Locate the cell with the specified text and output its (X, Y) center coordinate. 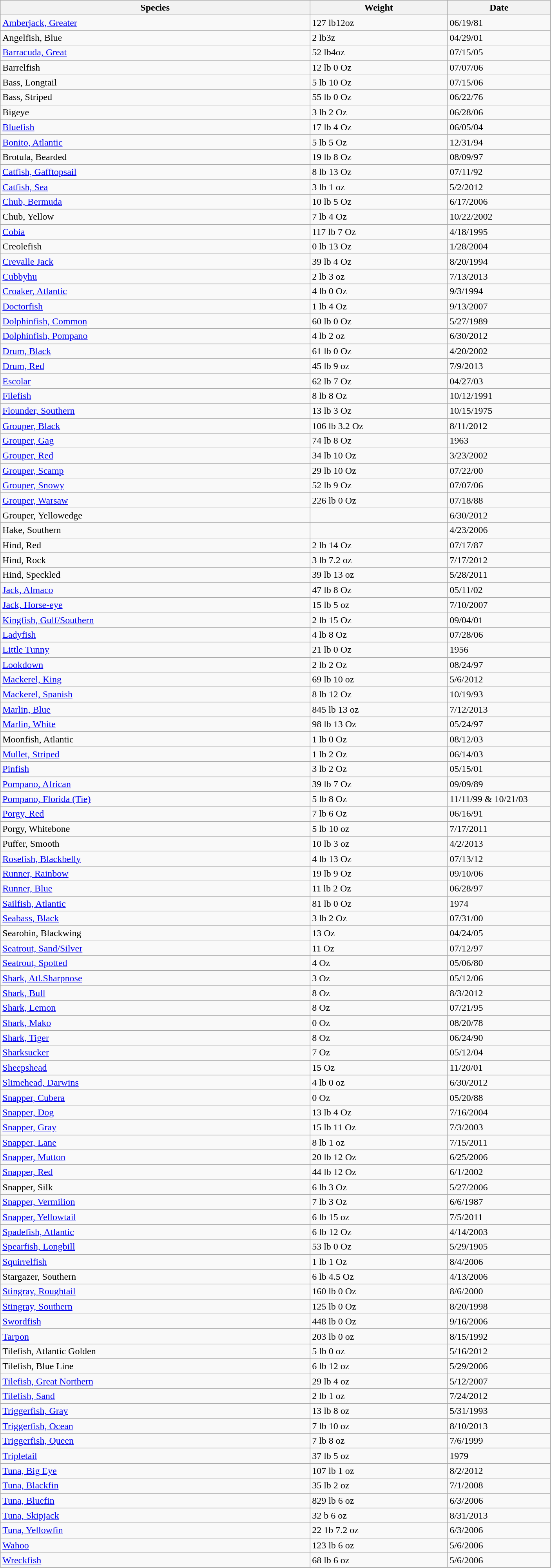
7 lb 6 Oz (379, 814)
Pompano, African (155, 784)
5 lb 0 oz (379, 1351)
11/11/99 & 10/21/03 (499, 799)
Pompano, Florida (Tie) (155, 799)
Little Tunny (155, 649)
05/12/04 (499, 1053)
5/12/2007 (499, 1381)
Snapper, Lane (155, 1142)
Seatrout, Sand/Silver (155, 948)
7/15/2011 (499, 1142)
5/16/2012 (499, 1351)
4 lb 0 Oz (379, 291)
11 Oz (379, 948)
2 lb 1 oz (379, 1396)
1979 (499, 1456)
Flounder, Southern (155, 411)
Rosefish, Blackbelly (155, 859)
Mullet, Striped (155, 754)
5/27/2006 (499, 1187)
15 Oz (379, 1068)
8 lb 1 oz (379, 1142)
Triggerfish, Ocean (155, 1426)
Swordfish (155, 1321)
1 lb 0 Oz (379, 739)
1974 (499, 903)
61 lb 0 Oz (379, 351)
34 lb 10 Oz (379, 456)
Sharksucker (155, 1053)
Grouper, Red (155, 456)
Grouper, Scamp (155, 471)
Tuna, Big Eye (155, 1471)
45 lb 9 oz (379, 366)
Mackerel, King (155, 680)
08/12/03 (499, 739)
2 lb 15 Oz (379, 620)
Ladyfish (155, 635)
74 lb 8 Oz (379, 441)
7 lb 4 Oz (379, 217)
05/20/88 (499, 1097)
68 lb 6 oz (379, 1560)
Marlin, Blue (155, 709)
4/13/2006 (499, 1277)
07/15/05 (499, 53)
7 lb 10 oz (379, 1426)
9/3/1994 (499, 291)
123 lb 6 oz (379, 1545)
Tilefish, Great Northern (155, 1381)
12/31/94 (499, 142)
1 lb 4 Oz (379, 306)
4/2/2013 (499, 844)
Cobia (155, 232)
Sheepshead (155, 1068)
5 lb 5 Oz (379, 142)
Jack, Horse-eye (155, 605)
06/24/90 (499, 1038)
Bluefish (155, 127)
Searobin, Blackwing (155, 933)
07/17/87 (499, 545)
62 lb 7 Oz (379, 381)
1956 (499, 649)
Tarpon (155, 1336)
Angelfish, Blue (155, 38)
3 lb 1 oz (379, 187)
13 lb 4 Oz (379, 1112)
8 lb 12 Oz (379, 695)
Weight (379, 8)
Hind, Red (155, 545)
98 lb 13 Oz (379, 724)
8/2/2012 (499, 1471)
160 lb 0 Oz (379, 1292)
8/15/1992 (499, 1336)
07/15/06 (499, 82)
Shark, Mako (155, 1023)
Tuna, Skipjack (155, 1515)
Hake, Southern (155, 530)
8 lb 13 Oz (379, 172)
15 lb 5 oz (379, 605)
07/13/12 (499, 859)
Kingfish, Gulf/Southern (155, 620)
2 lb 2 Oz (379, 665)
Escolar (155, 381)
7 lb 3 Oz (379, 1202)
7/16/2004 (499, 1112)
Shark, Lemon (155, 1008)
Jack, Almaco (155, 590)
13 lb 3 Oz (379, 411)
06/14/03 (499, 754)
5/31/1993 (499, 1411)
29 lb 10 Oz (379, 471)
Dolphinfish, Pompano (155, 336)
52 lb4oz (379, 53)
Barrelfish (155, 67)
7/1/2008 (499, 1486)
Porgy, Red (155, 814)
04/27/03 (499, 381)
Catfish, Sea (155, 187)
4/20/2002 (499, 351)
4 lb 8 Oz (379, 635)
8/3/2012 (499, 993)
8/20/1994 (499, 262)
10 lb 3 oz (379, 844)
07/12/97 (499, 948)
6/17/2006 (499, 202)
Doctorfish (155, 306)
117 lb 7 Oz (379, 232)
17 lb 4 Oz (379, 127)
39 lb 4 Oz (379, 262)
7/3/2003 (499, 1127)
6 lb 15 oz (379, 1217)
Seabass, Black (155, 919)
5/2/2012 (499, 187)
203 lb 0 oz (379, 1336)
4/23/2006 (499, 530)
2 lb 3 oz (379, 276)
7/17/2012 (499, 560)
04/24/05 (499, 933)
10/15/1975 (499, 411)
Stargazer, Southern (155, 1277)
5 lb 10 Oz (379, 82)
7/6/1999 (499, 1441)
6/25/2006 (499, 1157)
6 lb 12 Oz (379, 1232)
1963 (499, 441)
Porgy, Whitebone (155, 829)
Grouper, Gag (155, 441)
10 lb 5 Oz (379, 202)
Wreckfish (155, 1560)
Mackerel, Spanish (155, 695)
08/09/97 (499, 157)
6 lb 12 oz (379, 1366)
53 lb 0 Oz (379, 1247)
2 lb 14 Oz (379, 545)
Snapper, Vermilion (155, 1202)
6 lb 4.5 Oz (379, 1277)
Snapper, Mutton (155, 1157)
4 Oz (379, 963)
Snapper, Dog (155, 1112)
8/4/2006 (499, 1262)
44 lb 12 Oz (379, 1172)
3 lb 7.2 oz (379, 560)
7/17/2011 (499, 829)
125 lb 0 Oz (379, 1306)
Runner, Blue (155, 888)
05/06/80 (499, 963)
Dolphinfish, Common (155, 321)
7/13/2013 (499, 276)
Catfish, Gafftopsail (155, 172)
Triggerfish, Gray (155, 1411)
Drum, Red (155, 366)
39 lb 7 Oz (379, 784)
06/16/91 (499, 814)
Tuna, Yellowfin (155, 1530)
Grouper, Black (155, 426)
Grouper, Yellowedge (155, 515)
4 lb 2 oz (379, 336)
81 lb 0 Oz (379, 903)
107 lb 1 oz (379, 1471)
06/28/06 (499, 112)
06/19/81 (499, 23)
Hind, Rock (155, 560)
06/22/76 (499, 97)
11 lb 2 Oz (379, 888)
Tuna, Blackfin (155, 1486)
07/31/00 (499, 919)
09/04/01 (499, 620)
Crevalle Jack (155, 262)
Marlin, White (155, 724)
04/29/01 (499, 38)
4 lb 0 oz (379, 1082)
Snapper, Gray (155, 1127)
Hind, Speckled (155, 575)
Shark, Atl.Sharpnose (155, 978)
37 lb 5 oz (379, 1456)
19 lb 9 Oz (379, 873)
7/24/2012 (499, 1396)
5/29/1905 (499, 1247)
09/10/06 (499, 873)
7/12/2013 (499, 709)
Moonfish, Atlantic (155, 739)
08/24/97 (499, 665)
106 lb 3.2 Oz (379, 426)
05/24/97 (499, 724)
Spearfish, Longbill (155, 1247)
Snapper, Silk (155, 1187)
4/14/2003 (499, 1232)
39 lb 13 oz (379, 575)
07/21/95 (499, 1008)
Croaker, Atlantic (155, 291)
06/05/04 (499, 127)
6/1/2002 (499, 1172)
6 lb 3 Oz (379, 1187)
5/29/2006 (499, 1366)
13 lb 8 oz (379, 1411)
5/27/1989 (499, 321)
Sailfish, Atlantic (155, 903)
Triggerfish, Queen (155, 1441)
10/22/2002 (499, 217)
47 lb 8 Oz (379, 590)
8/31/2013 (499, 1515)
Squirrelfish (155, 1262)
Tilefish, Blue Line (155, 1366)
10/19/93 (499, 695)
07/28/06 (499, 635)
Pinfish (155, 769)
Slimehead, Darwins (155, 1082)
15 lb 11 Oz (379, 1127)
55 lb 0 Oz (379, 97)
8/20/1998 (499, 1306)
Lookdown (155, 665)
7 lb 8 oz (379, 1441)
Stingray, Southern (155, 1306)
5/28/2011 (499, 575)
Runner, Rainbow (155, 873)
Drum, Black (155, 351)
Chub, Bermuda (155, 202)
32 b 6 oz (379, 1515)
Cubbyhu (155, 276)
Grouper, Snowy (155, 486)
1/28/2004 (499, 247)
11/20/01 (499, 1068)
7/9/2013 (499, 366)
8/6/2000 (499, 1292)
Brotula, Bearded (155, 157)
4 lb 13 Oz (379, 859)
07/22/00 (499, 471)
29 lb 4 oz (379, 1381)
52 lb 9 Oz (379, 486)
Barracuda, Great (155, 53)
226 lb 0 Oz (379, 500)
5 lb 8 Oz (379, 799)
Stingray, Roughtail (155, 1292)
60 lb 0 Oz (379, 321)
8/10/2013 (499, 1426)
7/5/2011 (499, 1217)
Bigeye (155, 112)
Snapper, Cubera (155, 1097)
Bonito, Atlantic (155, 142)
Creolefish (155, 247)
845 lb 13 oz (379, 709)
07/11/92 (499, 172)
Filefish (155, 396)
Puffer, Smooth (155, 844)
06/28/97 (499, 888)
Bass, Striped (155, 97)
05/12/06 (499, 978)
448 lb 0 Oz (379, 1321)
9/13/2007 (499, 306)
22 1b 7.2 oz (379, 1530)
35 lb 2 oz (379, 1486)
Chub, Yellow (155, 217)
Tripletail (155, 1456)
Snapper, Yellowtail (155, 1217)
127 lb12oz (379, 23)
69 lb 10 oz (379, 680)
Tilefish, Atlantic Golden (155, 1351)
05/11/02 (499, 590)
5 lb 10 oz (379, 829)
8 lb 8 Oz (379, 396)
Grouper, Warsaw (155, 500)
4/18/1995 (499, 232)
Tilefish, Sand (155, 1396)
829 lb 6 oz (379, 1501)
9/16/2006 (499, 1321)
Shark, Tiger (155, 1038)
Snapper, Red (155, 1172)
09/09/89 (499, 784)
Amberjack, Greater (155, 23)
19 lb 8 Oz (379, 157)
05/15/01 (499, 769)
7 Oz (379, 1053)
Tuna, Bluefin (155, 1501)
07/18/88 (499, 500)
3/23/2002 (499, 456)
1 lb 2 Oz (379, 754)
5/6/2012 (499, 680)
6/6/1987 (499, 1202)
08/20/78 (499, 1023)
20 lb 12 Oz (379, 1157)
Spadefish, Atlantic (155, 1232)
Seatrout, Spotted (155, 963)
7/10/2007 (499, 605)
12 lb 0 Oz (379, 67)
Species (155, 8)
1 lb 1 Oz (379, 1262)
Wahoo (155, 1545)
10/12/1991 (499, 396)
21 lb 0 Oz (379, 649)
8/11/2012 (499, 426)
Bass, Longtail (155, 82)
13 Oz (379, 933)
Date (499, 8)
Shark, Bull (155, 993)
2 lb3z (379, 38)
3 Oz (379, 978)
0 lb 13 Oz (379, 247)
